Find where the given text appears and provide that cell's center as [X, Y] coordinate. 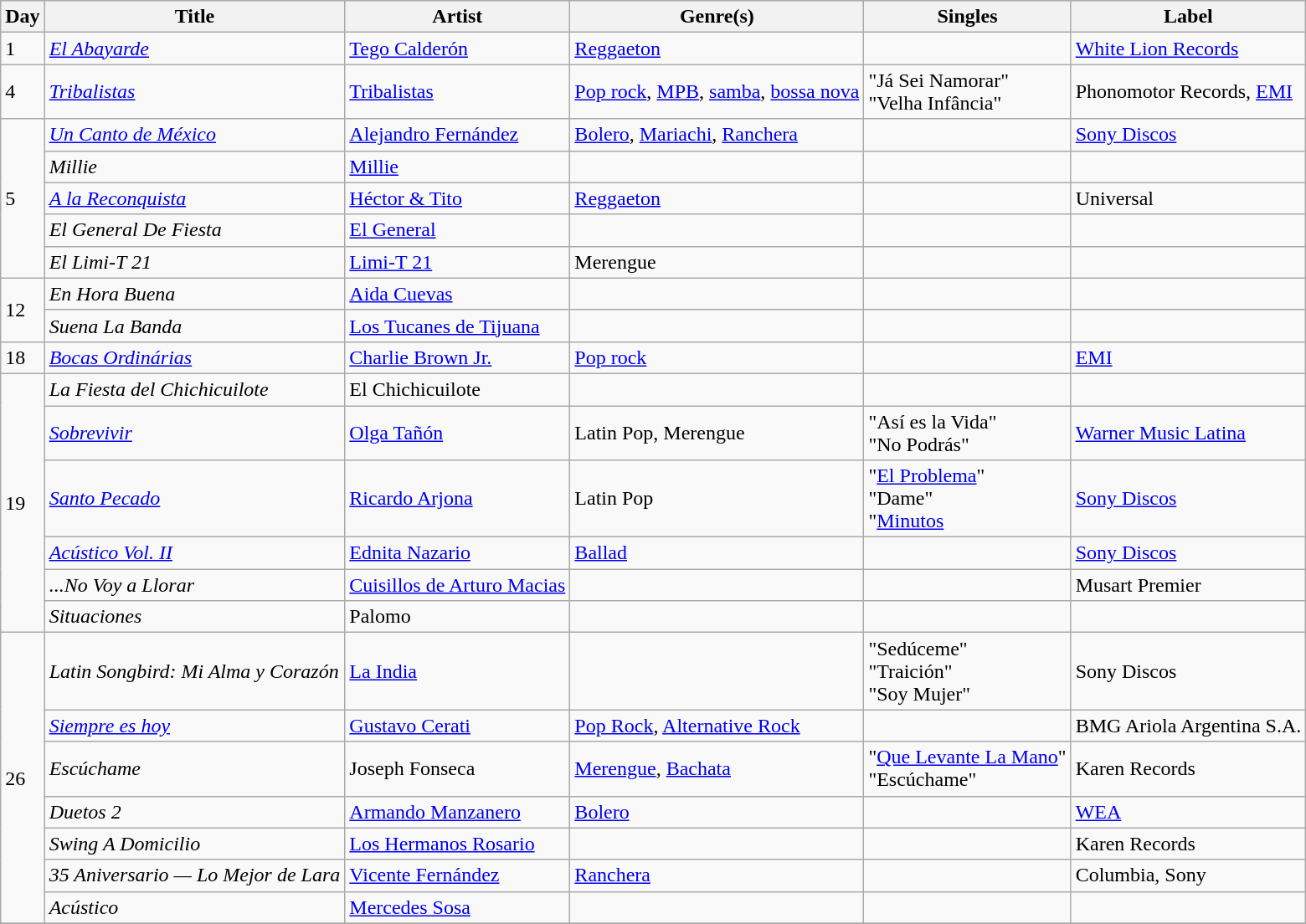
La Fiesta del Chichicuilote [194, 389]
Alejandro Fernández [457, 135]
Palomo [457, 617]
Label [1189, 17]
18 [23, 357]
Bolero [717, 812]
Duetos 2 [194, 812]
Bolero, Mariachi, Ranchera [717, 135]
Musart Premier [1189, 585]
Acústico Vol. II [194, 553]
Olga Tañón [457, 432]
Charlie Brown Jr. [457, 357]
"Já Sei Namorar""Velha Infância" [968, 92]
Héctor & Tito [457, 198]
Artist [457, 17]
Situaciones [194, 617]
1 [23, 49]
...No Voy a Llorar [194, 585]
Ranchera [717, 875]
"Sedúceme""Traición""Soy Mujer" [968, 671]
Title [194, 17]
Latin Pop [717, 499]
El General De Fiesta [194, 230]
Merengue [717, 262]
Ednita Nazario [457, 553]
El Limi-T 21 [194, 262]
Suena La Banda [194, 326]
Columbia, Sony [1189, 875]
Warner Music Latina [1189, 432]
Bocas Ordinárias [194, 357]
Los Tucanes de Tijuana [457, 326]
Phonomotor Records, EMI [1189, 92]
Los Hermanos Rosario [457, 844]
Merengue, Bachata [717, 768]
12 [23, 310]
Swing A Domicilio [194, 844]
A la Reconquista [194, 198]
Ricardo Arjona [457, 499]
"El Problema""Dame""Minutos [968, 499]
5 [23, 198]
"Así es la Vida""No Podrás" [968, 432]
Aida Cuevas [457, 294]
Gustavo Cerati [457, 726]
La India [457, 671]
Genre(s) [717, 17]
"Que Levante La Mano""Escúchame" [968, 768]
35 Aniversario — Lo Mejor de Lara [194, 875]
En Hora Buena [194, 294]
Pop rock [717, 357]
Pop rock, MPB, samba, bossa nova [717, 92]
White Lion Records [1189, 49]
Joseph Fonseca [457, 768]
BMG Ariola Argentina S.A. [1189, 726]
Mercedes Sosa [457, 907]
Acústico [194, 907]
Cuisillos de Arturo Macias [457, 585]
Armando Manzanero [457, 812]
El General [457, 230]
Pop Rock, Alternative Rock [717, 726]
Vicente Fernández [457, 875]
Ballad [717, 553]
Un Canto de México [194, 135]
EMI [1189, 357]
Universal [1189, 198]
Santo Pecado [194, 499]
Siempre es hoy [194, 726]
El Chichicuilote [457, 389]
4 [23, 92]
26 [23, 778]
Sobrevivir [194, 432]
WEA [1189, 812]
Escúchame [194, 768]
Tego Calderón [457, 49]
Latin Songbird: Mi Alma y Corazón [194, 671]
El Abayarde [194, 49]
Singles [968, 17]
19 [23, 502]
Latin Pop, Merengue [717, 432]
Day [23, 17]
Limi-T 21 [457, 262]
